Provide the (X, Y) coordinate of the cell's center where the given text is located.  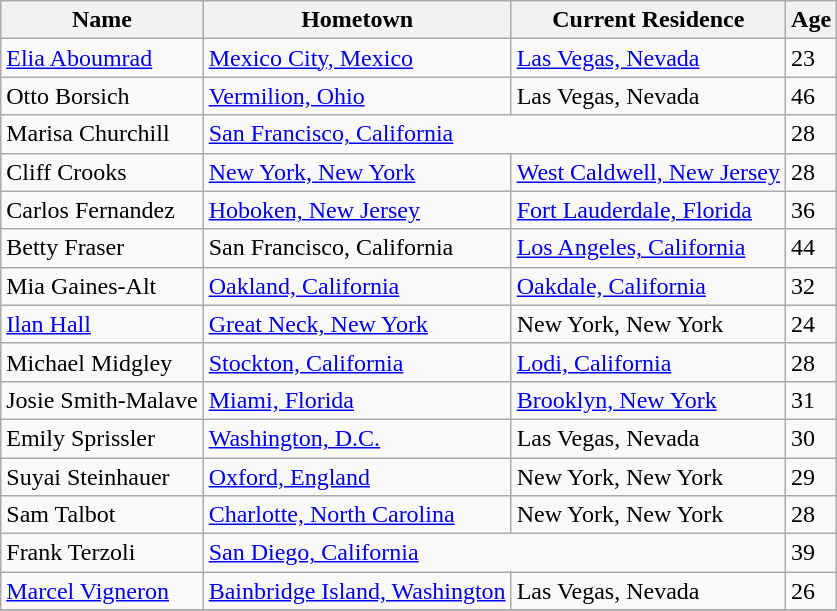
Carlos Fernandez (102, 210)
Emily Sprissler (102, 438)
Fort Lauderdale, Florida (648, 210)
Great Neck, New York (357, 324)
36 (812, 210)
Age (812, 20)
44 (812, 248)
Vermilion, Ohio (357, 96)
29 (812, 477)
Ilan Hall (102, 324)
Otto Borsich (102, 96)
San Diego, California (494, 553)
Elia Aboumrad (102, 58)
Oakdale, California (648, 286)
Mia Gaines-Alt (102, 286)
26 (812, 591)
Michael Midgley (102, 362)
Cliff Crooks (102, 172)
Hoboken, New Jersey (357, 210)
Miami, Florida (357, 400)
Name (102, 20)
Charlotte, North Carolina (357, 515)
Los Angeles, California (648, 248)
39 (812, 553)
32 (812, 286)
Marcel Vigneron (102, 591)
46 (812, 96)
31 (812, 400)
Brooklyn, New York (648, 400)
30 (812, 438)
Marisa Churchill (102, 134)
23 (812, 58)
Current Residence (648, 20)
Sam Talbot (102, 515)
Oakland, California (357, 286)
Suyai Steinhauer (102, 477)
Lodi, California (648, 362)
Josie Smith-Malave (102, 400)
Betty Fraser (102, 248)
Mexico City, Mexico (357, 58)
24 (812, 324)
Washington, D.C. (357, 438)
West Caldwell, New Jersey (648, 172)
Frank Terzoli (102, 553)
Oxford, England (357, 477)
Bainbridge Island, Washington (357, 591)
Stockton, California (357, 362)
Hometown (357, 20)
